Identify which cell holds the provided text, then report its [X, Y] central coordinate. 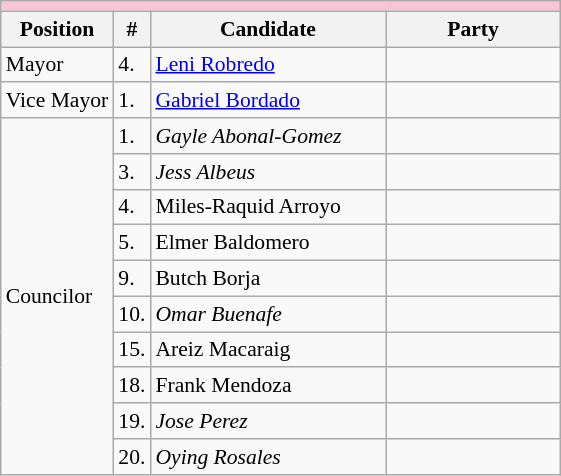
Candidate [268, 29]
Party [474, 29]
19. [132, 421]
Oying Rosales [268, 457]
3. [132, 172]
20. [132, 457]
Gabriel Bordado [268, 101]
# [132, 29]
5. [132, 243]
Gayle Abonal-Gomez [268, 136]
Councilor [58, 296]
Jose Perez [268, 421]
9. [132, 279]
Position [58, 29]
Leni Robredo [268, 65]
Butch Borja [268, 279]
Areiz Macaraig [268, 350]
Mayor [58, 65]
18. [132, 386]
Jess Albeus [268, 172]
Elmer Baldomero [268, 243]
Frank Mendoza [268, 386]
Omar Buenafe [268, 314]
Vice Mayor [58, 101]
Miles-Raquid Arroyo [268, 207]
10. [132, 314]
15. [132, 350]
